Return the [X, Y] coordinate for the center point of the cell that contains the specified text.  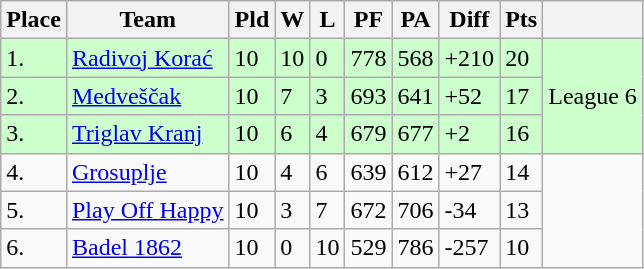
568 [416, 58]
3. [34, 134]
693 [368, 96]
Radivoj Korać [148, 58]
612 [416, 172]
706 [416, 210]
20 [522, 58]
Badel 1862 [148, 248]
Place [34, 20]
+2 [470, 134]
641 [416, 96]
1. [34, 58]
6. [34, 248]
Triglav Kranj [148, 134]
-257 [470, 248]
+27 [470, 172]
Pld [252, 20]
-34 [470, 210]
14 [522, 172]
677 [416, 134]
778 [368, 58]
PF [368, 20]
Diff [470, 20]
PA [416, 20]
786 [416, 248]
529 [368, 248]
672 [368, 210]
Play Off Happy [148, 210]
L [328, 20]
League 6 [593, 96]
Team [148, 20]
16 [522, 134]
679 [368, 134]
4. [34, 172]
5. [34, 210]
13 [522, 210]
639 [368, 172]
Medveščak [148, 96]
W [292, 20]
17 [522, 96]
+210 [470, 58]
Pts [522, 20]
Grosuplje [148, 172]
+52 [470, 96]
2. [34, 96]
